Provide the (x, y) coordinate of the cell's center where the given text is located.  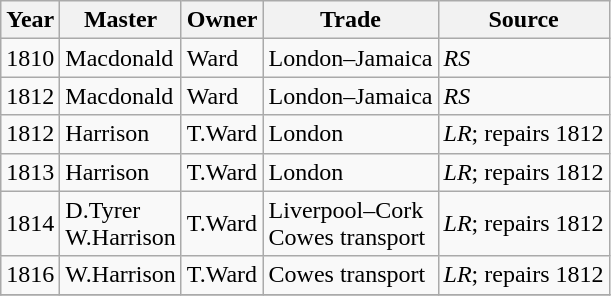
1813 (30, 172)
Source (524, 20)
W.Harrison (121, 275)
D.TyrerW.Harrison (121, 224)
Master (121, 20)
Liverpool–CorkCowes transport (350, 224)
Cowes transport (350, 275)
1814 (30, 224)
1816 (30, 275)
Trade (350, 20)
1810 (30, 58)
Owner (222, 20)
Year (30, 20)
